From the cell containing the given text, extract its center point as (x, y) coordinate. 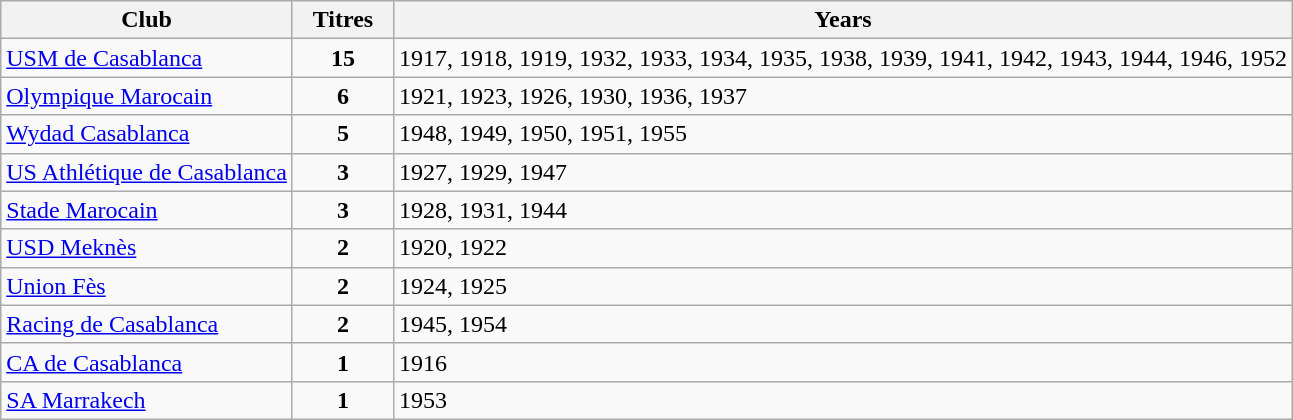
1953 (842, 400)
SA Marrakech (147, 400)
Titres (342, 20)
CA de Casablanca (147, 362)
1924, 1925 (842, 286)
1948, 1949, 1950, 1951, 1955 (842, 134)
1945, 1954 (842, 324)
USD Meknès (147, 248)
5 (342, 134)
Club (147, 20)
6 (342, 96)
Olympique Marocain (147, 96)
1920, 1922 (842, 248)
1916 (842, 362)
1917, 1918, 1919, 1932, 1933, 1934, 1935, 1938, 1939, 1941, 1942, 1943, 1944, 1946, 1952 (842, 58)
Wydad Casablanca (147, 134)
1921, 1923, 1926, 1930, 1936, 1937 (842, 96)
1927, 1929, 1947 (842, 172)
Union Fès (147, 286)
1928, 1931, 1944 (842, 210)
15 (342, 58)
Racing de Casablanca (147, 324)
US Athlétique de Casablanca (147, 172)
Stade Marocain (147, 210)
USM de Casablanca (147, 58)
Years (842, 20)
